Detect which cell encompasses the target text, then output its (X, Y) center coordinate. 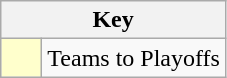
Teams to Playoffs (134, 58)
Key (114, 20)
